Locate the cell with the specified text and output its (X, Y) center coordinate. 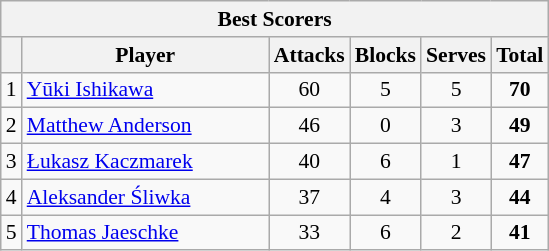
Matthew Anderson (146, 126)
Total (520, 55)
37 (310, 197)
Blocks (386, 55)
Aleksander Śliwka (146, 197)
Serves (456, 55)
70 (520, 90)
Attacks (310, 55)
44 (520, 197)
33 (310, 233)
47 (520, 162)
49 (520, 126)
Thomas Jaeschke (146, 233)
46 (310, 126)
Łukasz Kaczmarek (146, 162)
Player (146, 55)
40 (310, 162)
Best Scorers (275, 19)
Yūki Ishikawa (146, 90)
41 (520, 233)
60 (310, 90)
0 (386, 126)
